Return the (X, Y) coordinate for the center point of the cell that contains the specified text.  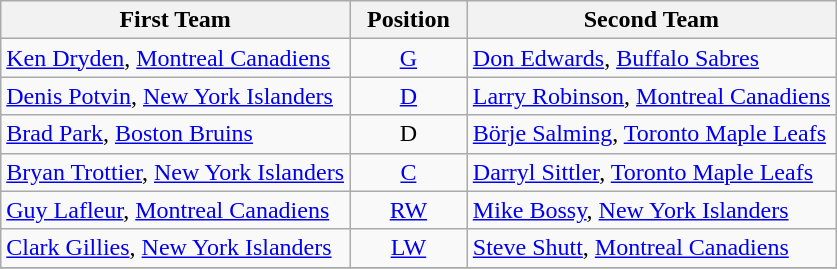
G (409, 58)
First Team (176, 20)
Börje Salming, Toronto Maple Leafs (651, 134)
Position (409, 20)
Ken Dryden, Montreal Canadiens (176, 58)
Larry Robinson, Montreal Canadiens (651, 96)
Second Team (651, 20)
Guy Lafleur, Montreal Canadiens (176, 210)
Brad Park, Boston Bruins (176, 134)
RW (409, 210)
Bryan Trottier, New York Islanders (176, 172)
Denis Potvin, New York Islanders (176, 96)
Darryl Sittler, Toronto Maple Leafs (651, 172)
Steve Shutt, Montreal Canadiens (651, 248)
Don Edwards, Buffalo Sabres (651, 58)
C (409, 172)
Clark Gillies, New York Islanders (176, 248)
LW (409, 248)
Mike Bossy, New York Islanders (651, 210)
